Capture the cell that displays the provided text and extract its [X, Y] central coordinate. 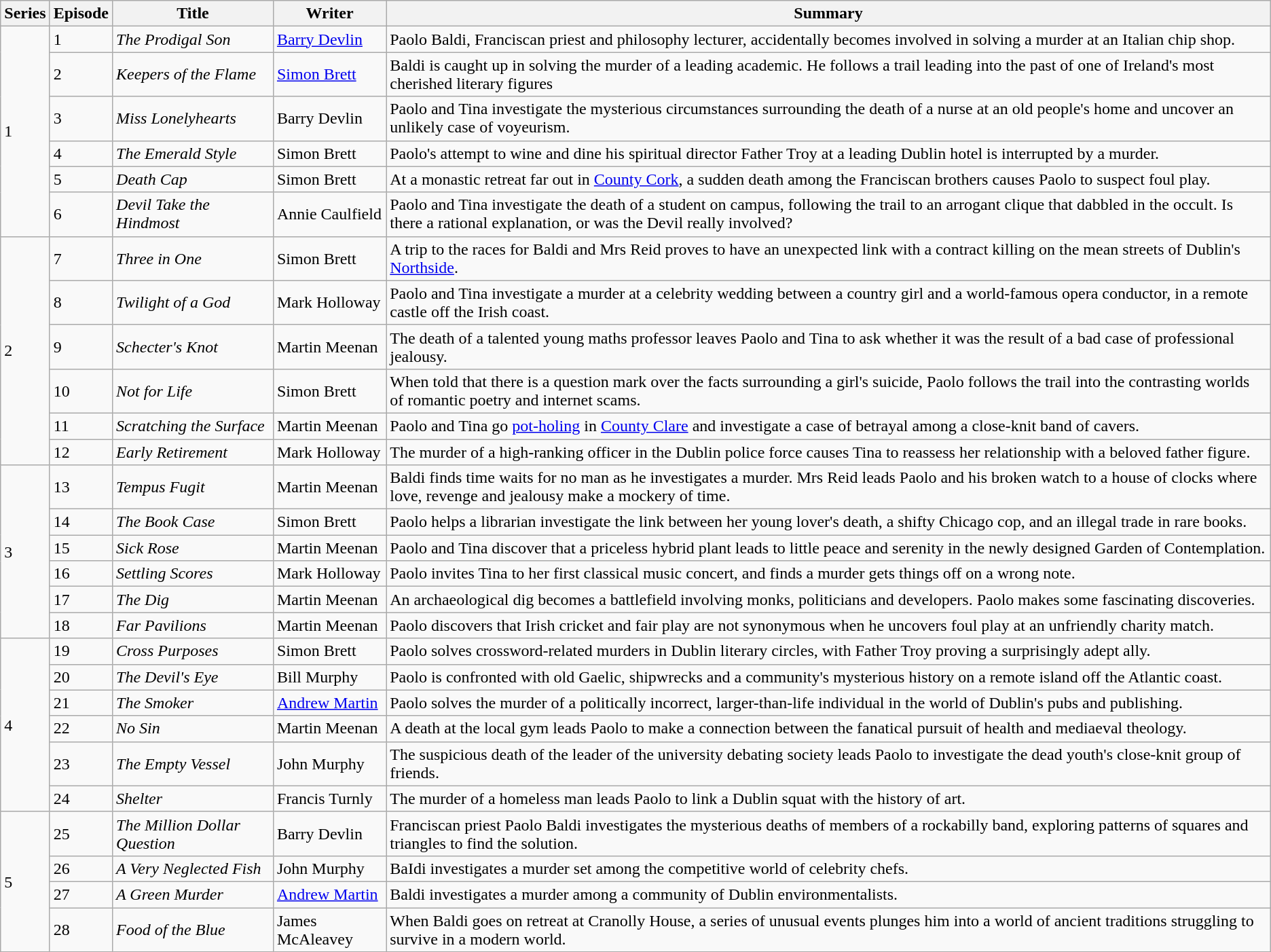
Devil Take the Hindmost [193, 215]
9 [81, 346]
Paolo solves crossword-related murders in Dublin literary circles, with Father Troy proving a surprisingly adept ally. [828, 651]
11 [81, 426]
Paolo and Tina discover that a priceless hybrid plant leads to little peace and serenity in the newly designed Garden of Contemplation. [828, 548]
Bill Murphy [329, 677]
The Prodigal Son [193, 39]
Baldi investigates a murder among a community of Dublin environmentalists. [828, 894]
At a monastic retreat far out in County Cork, a sudden death among the Franciscan brothers causes Paolo to suspect foul play. [828, 179]
26 [81, 868]
Cross Purposes [193, 651]
James McAleavey [329, 929]
Food of the Blue [193, 929]
22 [81, 729]
The Smoker [193, 703]
Paolo discovers that Irish cricket and fair play are not synonymous when he uncovers foul play at an unfriendly charity match. [828, 625]
Writer [329, 14]
The murder of a homeless man leads Paolo to link a Dublin squat with the history of art. [828, 799]
28 [81, 929]
An archaeological dig becomes a battlefield involving monks, politicians and developers. Paolo makes some fascinating discoveries. [828, 600]
BaIdi investigates a murder set among the competitive world of celebrity chefs. [828, 868]
Paolo invites Tina to her first classical music concert, and finds a murder gets things off on a wrong note. [828, 574]
Paolo helps a librarian investigate the link between her young lover's death, a shifty Chicago cop, and an illegal trade in rare books. [828, 522]
12 [81, 452]
A Very Neglected Fish [193, 868]
A trip to the races for Baldi and Mrs Reid proves to have an unexpected link with a contract killing on the mean streets of Dublin's Northside. [828, 258]
Series [25, 14]
The Devil's Eye [193, 677]
Three in One [193, 258]
Twilight of a God [193, 303]
Summary [828, 14]
Paolo Baldi, Franciscan priest and philosophy lecturer, accidentally becomes involved in solving a murder at an Italian chip shop. [828, 39]
13 [81, 488]
Shelter [193, 799]
Far Pavilions [193, 625]
Paolo's attempt to wine and dine his spiritual director Father Troy at a leading Dublin hotel is interrupted by a murder. [828, 153]
The Million Dollar Question [193, 834]
The Dig [193, 600]
17 [81, 600]
No Sin [193, 729]
23 [81, 763]
7 [81, 258]
10 [81, 391]
A death at the local gym leads Paolo to make a connection between the fanatical pursuit of health and mediaeval theology. [828, 729]
6 [81, 215]
The death of a talented young maths professor leaves Paolo and Tina to ask whether it was the result of a bad case of professional jealousy. [828, 346]
Annie Caulfield [329, 215]
Sick Rose [193, 548]
Early Retirement [193, 452]
The murder of a high-ranking officer in the Dublin police force causes Tina to reassess her relationship with a beloved father figure. [828, 452]
Miss Lonelyhearts [193, 118]
8 [81, 303]
The Empty Vessel [193, 763]
Francis Turnly [329, 799]
18 [81, 625]
The suspicious death of the leader of the university debating society leads Paolo to investigate the dead youth's close-knit group of friends. [828, 763]
15 [81, 548]
Scratching the Surface [193, 426]
24 [81, 799]
A Green Murder [193, 894]
Death Cap [193, 179]
Paolo is confronted with old Gaelic, shipwrecks and a community's mysterious history on a remote island off the Atlantic coast. [828, 677]
20 [81, 677]
The Book Case [193, 522]
Settling Scores [193, 574]
Paolo solves the murder of a politically incorrect, larger-than-life individual in the world of Dublin's pubs and publishing. [828, 703]
16 [81, 574]
27 [81, 894]
Not for Life [193, 391]
The Emerald Style [193, 153]
25 [81, 834]
19 [81, 651]
Keepers of the Flame [193, 75]
Title [193, 14]
Schecter's Knot [193, 346]
Paolo and Tina go pot-holing in County Clare and investigate a case of betrayal among a close-knit band of cavers. [828, 426]
Tempus Fugit [193, 488]
21 [81, 703]
Episode [81, 14]
14 [81, 522]
